Locate the cell with the specified text and output its (X, Y) center coordinate. 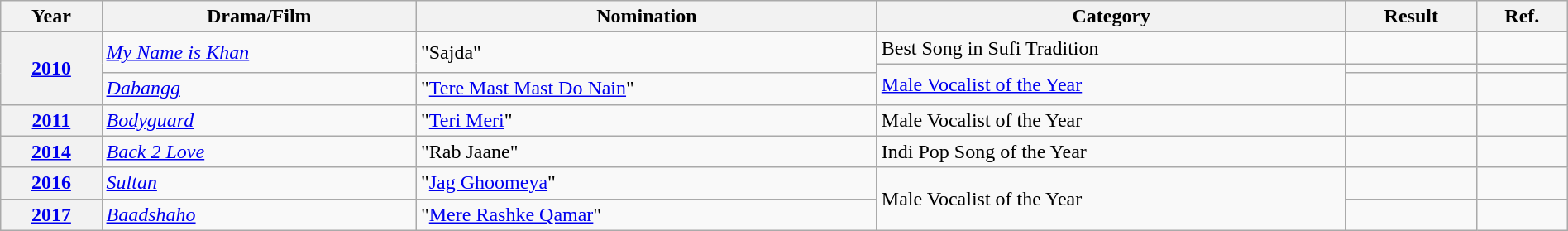
Baadshaho (259, 214)
Nomination (647, 17)
Drama/Film (259, 17)
Ref. (1522, 17)
"Teri Meri" (647, 120)
Result (1411, 17)
"Jag Ghoomeya" (647, 183)
2010 (51, 68)
Back 2 Love (259, 152)
"Tere Mast Mast Do Nain" (647, 89)
2017 (51, 214)
Dabangg (259, 89)
Year (51, 17)
Indi Pop Song of the Year (1111, 152)
2016 (51, 183)
2014 (51, 152)
2011 (51, 120)
"Sajda" (647, 53)
Best Song in Sufi Tradition (1111, 48)
"Mere Rashke Qamar" (647, 214)
Category (1111, 17)
Bodyguard (259, 120)
My Name is Khan (259, 53)
Sultan (259, 183)
"Rab Jaane" (647, 152)
